Find where the given text appears and provide that cell's center as (x, y) coordinate. 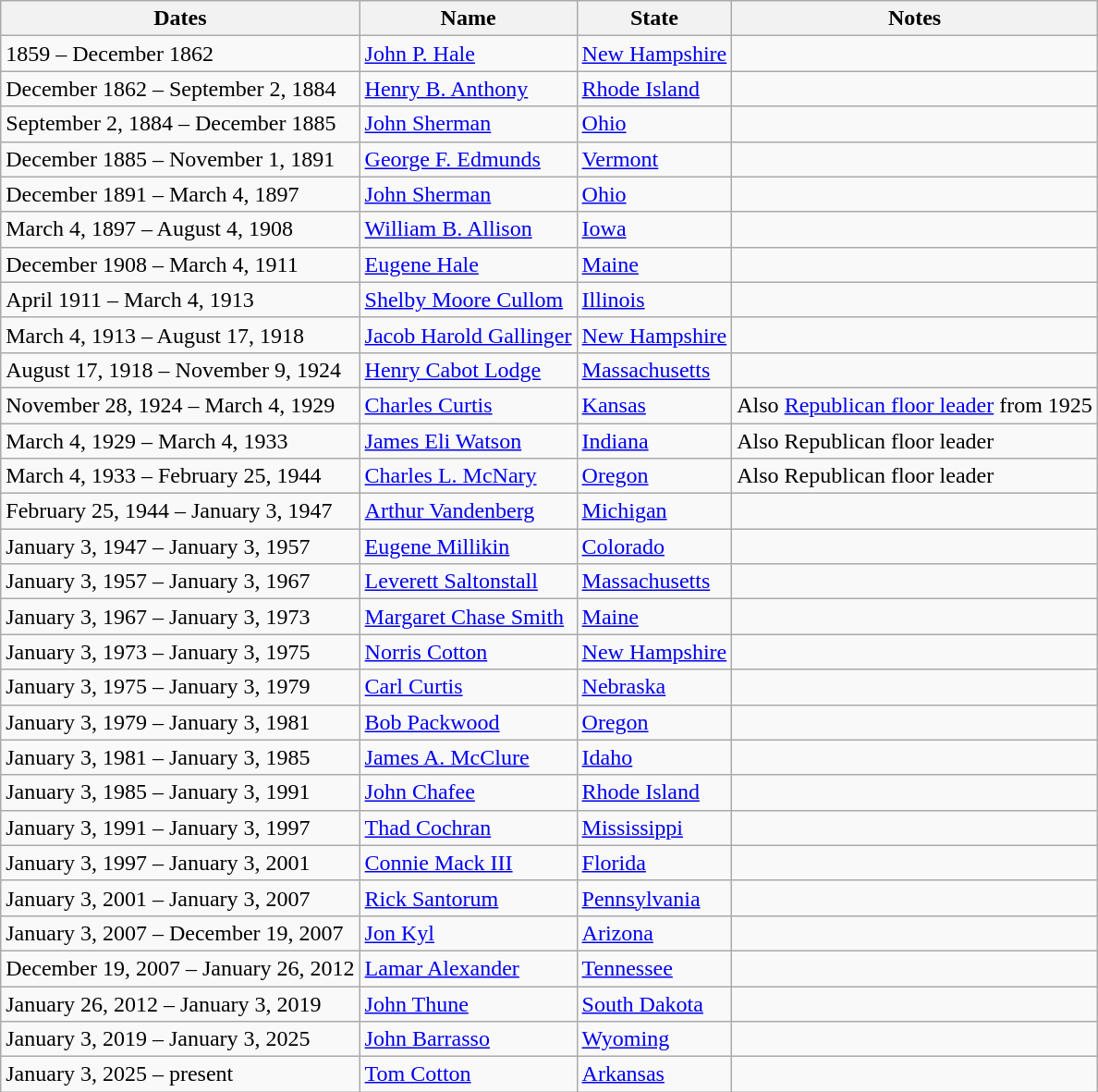
January 3, 2019 – January 3, 2025 (180, 1039)
Jon Kyl (468, 933)
Eugene Millikin (468, 546)
Colorado (654, 546)
Arthur Vandenberg (468, 511)
February 25, 1944 – January 3, 1947 (180, 511)
John Thune (468, 1003)
Margaret Chase Smith (468, 617)
John Barrasso (468, 1039)
State (654, 18)
December 19, 2007 – January 26, 2012 (180, 968)
January 26, 2012 – January 3, 2019 (180, 1003)
Name (468, 18)
Jacob Harold Gallinger (468, 335)
March 4, 1933 – February 25, 1944 (180, 476)
January 3, 1985 – January 3, 1991 (180, 792)
Henry B. Anthony (468, 89)
January 3, 1957 – January 3, 1967 (180, 582)
January 3, 1981 – January 3, 1985 (180, 757)
Connie Mack III (468, 863)
Norris Cotton (468, 652)
Pennsylvania (654, 898)
Iowa (654, 229)
August 17, 1918 – November 9, 1924 (180, 370)
Eugene Hale (468, 264)
Carl Curtis (468, 687)
Arkansas (654, 1074)
Florida (654, 863)
Indiana (654, 441)
January 3, 2007 – December 19, 2007 (180, 933)
Tom Cotton (468, 1074)
Michigan (654, 511)
Rick Santorum (468, 898)
January 3, 1979 – January 3, 1981 (180, 722)
Vermont (654, 159)
December 1862 – September 2, 1884 (180, 89)
Illinois (654, 300)
Notes (915, 18)
Thad Cochran (468, 828)
September 2, 1884 – December 1885 (180, 124)
January 3, 1973 – January 3, 1975 (180, 652)
Leverett Saltonstall (468, 582)
Bob Packwood (468, 722)
James Eli Watson (468, 441)
January 3, 2025 – present (180, 1074)
Mississippi (654, 828)
Charles L. McNary (468, 476)
January 3, 1975 – January 3, 1979 (180, 687)
Shelby Moore Cullom (468, 300)
Wyoming (654, 1039)
Arizona (654, 933)
March 4, 1913 – August 17, 1918 (180, 335)
James A. McClure (468, 757)
1859 – December 1862 (180, 54)
Kansas (654, 405)
Also Republican floor leader from 1925 (915, 405)
Nebraska (654, 687)
January 3, 1947 – January 3, 1957 (180, 546)
March 4, 1929 – March 4, 1933 (180, 441)
January 3, 1991 – January 3, 1997 (180, 828)
January 3, 2001 – January 3, 2007 (180, 898)
Idaho (654, 757)
November 28, 1924 – March 4, 1929 (180, 405)
Tennessee (654, 968)
William B. Allison (468, 229)
December 1885 – November 1, 1891 (180, 159)
December 1908 – March 4, 1911 (180, 264)
January 3, 1967 – January 3, 1973 (180, 617)
Henry Cabot Lodge (468, 370)
South Dakota (654, 1003)
John Chafee (468, 792)
George F. Edmunds (468, 159)
John P. Hale (468, 54)
December 1891 – March 4, 1897 (180, 194)
April 1911 – March 4, 1913 (180, 300)
March 4, 1897 – August 4, 1908 (180, 229)
Dates (180, 18)
Charles Curtis (468, 405)
January 3, 1997 – January 3, 2001 (180, 863)
Lamar Alexander (468, 968)
